Extract the [x, y] coordinate from the center of the cell holding the provided text.  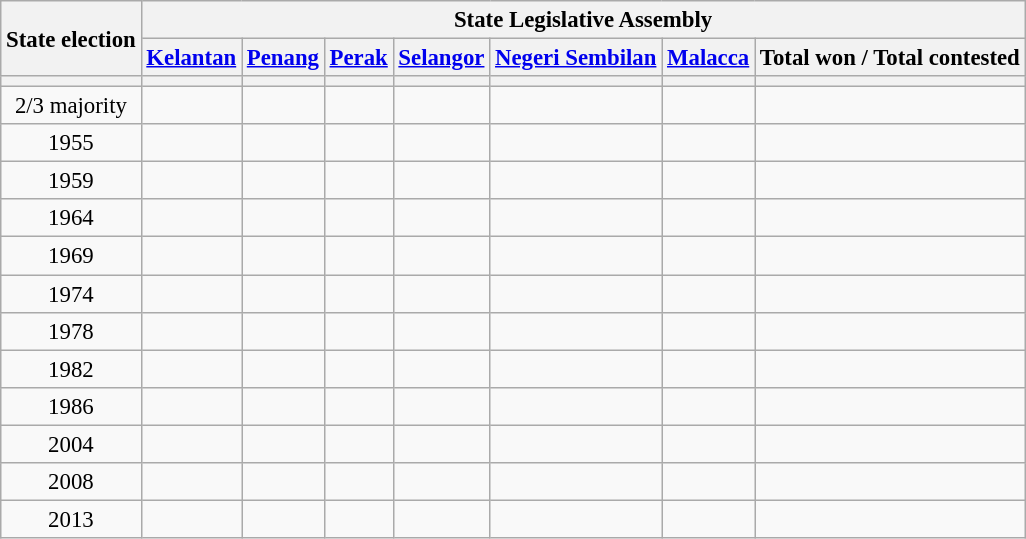
1959 [71, 181]
State election [71, 38]
1982 [71, 369]
Selangor [442, 58]
2008 [71, 482]
2013 [71, 519]
Kelantan [191, 58]
1986 [71, 406]
Negeri Sembilan [576, 58]
2/3 majority [71, 106]
Penang [284, 58]
Malacca [708, 58]
1964 [71, 219]
Perak [358, 58]
1969 [71, 256]
2004 [71, 444]
1978 [71, 331]
Total won / Total contested [890, 58]
1955 [71, 143]
1974 [71, 294]
State Legislative Assembly [583, 20]
